From the cell containing the given text, extract its center point as (x, y) coordinate. 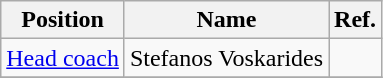
Head coach (63, 58)
Ref. (356, 20)
Name (226, 20)
Stefanos Voskarides (226, 58)
Position (63, 20)
